Return the (X, Y) coordinate for the center point of the cell that contains the specified text.  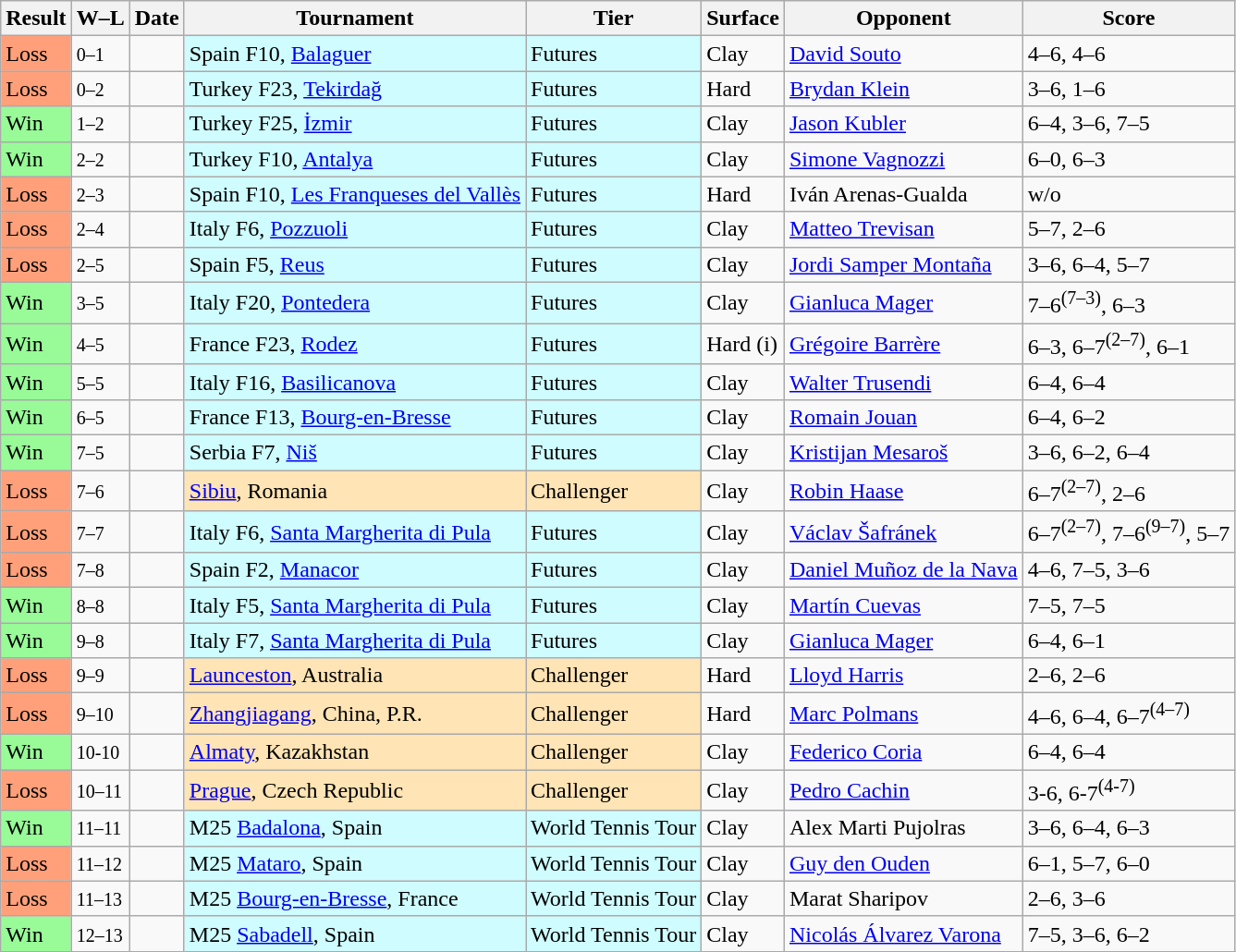
9–8 (100, 641)
7–7 (100, 532)
2–6, 3–6 (1129, 898)
Alex Marti Pujolras (903, 828)
11–11 (100, 828)
Italy F7, Santa Margherita di Pula (355, 641)
7–6 (100, 492)
6–4, 6–1 (1129, 641)
Nicolás Álvarez Varona (903, 934)
M25 Badalona, Spain (355, 828)
3–6, 6–4, 5–7 (1129, 264)
4–6, 6–4, 6–7(4–7) (1129, 714)
Serbia F7, Niš (355, 452)
Date (157, 18)
Spain F2, Manacor (355, 570)
6–1, 5–7, 6–0 (1129, 863)
Guy den Ouden (903, 863)
Kristijan Mesaroš (903, 452)
Iván Arenas-Gualda (903, 194)
M25 Mataro, Spain (355, 863)
Surface (743, 18)
Italy F6, Santa Margherita di Pula (355, 532)
Hard (i) (743, 344)
9–9 (100, 676)
Prague, Czech Republic (355, 791)
3–6, 6–2, 6–4 (1129, 452)
2–2 (100, 159)
Spain F10, Les Franqueses del Vallès (355, 194)
Turkey F25, İzmir (355, 124)
Walter Trusendi (903, 382)
1–2 (100, 124)
6–4, 6–2 (1129, 417)
2–5 (100, 264)
Result (36, 18)
w/o (1129, 194)
4–6, 4–6 (1129, 54)
Turkey F23, Tekirdağ (355, 89)
Spain F10, Balaguer (355, 54)
7–5 (100, 452)
Italy F20, Pontedera (355, 303)
7–5, 7–5 (1129, 605)
Jason Kubler (903, 124)
Spain F5, Reus (355, 264)
Opponent (903, 18)
7–5, 3–6, 6–2 (1129, 934)
Tier (614, 18)
12–13 (100, 934)
Score (1129, 18)
Václav Šafránek (903, 532)
Tournament (355, 18)
6–5 (100, 417)
6–0, 6–3 (1129, 159)
David Souto (903, 54)
Marat Sharipov (903, 898)
Italy F5, Santa Margherita di Pula (355, 605)
3–5 (100, 303)
10-10 (100, 751)
9–10 (100, 714)
3–6, 6–4, 6–3 (1129, 828)
10–11 (100, 791)
3-6, 6-7(4-7) (1129, 791)
Almaty, Kazakhstan (355, 751)
7–6(7–3), 6–3 (1129, 303)
Romain Jouan (903, 417)
France F23, Rodez (355, 344)
11–13 (100, 898)
France F13, Bourg-en-Bresse (355, 417)
Matteo Trevisan (903, 229)
2–6, 2–6 (1129, 676)
Simone Vagnozzi (903, 159)
W–L (100, 18)
M25 Sabadell, Spain (355, 934)
2–3 (100, 194)
Robin Haase (903, 492)
Italy F6, Pozzuoli (355, 229)
Sibiu, Romania (355, 492)
Marc Polmans (903, 714)
4–5 (100, 344)
Lloyd Harris (903, 676)
11–12 (100, 863)
Italy F16, Basilicanova (355, 382)
5–5 (100, 382)
6–4, 3–6, 7–5 (1129, 124)
5–7, 2–6 (1129, 229)
Turkey F10, Antalya (355, 159)
0–2 (100, 89)
Launceston, Australia (355, 676)
6–7(2–7), 7–6(9–7), 5–7 (1129, 532)
Zhangjiagang, China, P.R. (355, 714)
6–3, 6–7(2–7), 6–1 (1129, 344)
8–8 (100, 605)
Grégoire Barrère (903, 344)
4–6, 7–5, 3–6 (1129, 570)
2–4 (100, 229)
Pedro Cachin (903, 791)
7–8 (100, 570)
Daniel Muñoz de la Nava (903, 570)
Federico Coria (903, 751)
6–7(2–7), 2–6 (1129, 492)
M25 Bourg-en-Bresse, France (355, 898)
Martín Cuevas (903, 605)
0–1 (100, 54)
3–6, 1–6 (1129, 89)
Brydan Klein (903, 89)
Jordi Samper Montaña (903, 264)
